Return the [x, y] coordinate for the center point of the cell that contains the specified text.  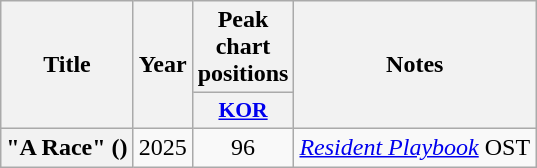
Peak chart positions [243, 47]
Notes [415, 65]
96 [243, 147]
2025 [162, 147]
"A Race" () [67, 147]
KOR [243, 111]
Title [67, 65]
Resident Playbook OST [415, 147]
Year [162, 65]
